Identify which cell holds the provided text, then report its (x, y) central coordinate. 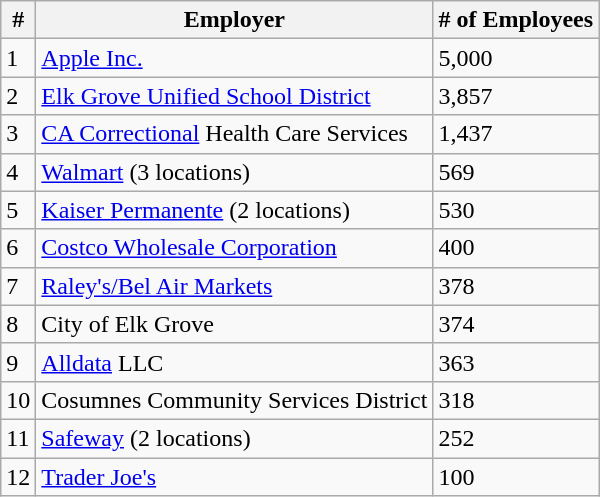
569 (516, 172)
1,437 (516, 134)
Cosumnes Community Services District (234, 400)
4 (18, 172)
3 (18, 134)
400 (516, 248)
374 (516, 324)
1 (18, 58)
# of Employees (516, 20)
Elk Grove Unified School District (234, 96)
9 (18, 362)
Trader Joe's (234, 477)
Apple Inc. (234, 58)
6 (18, 248)
Alldata LLC (234, 362)
8 (18, 324)
378 (516, 286)
318 (516, 400)
100 (516, 477)
Costco Wholesale Corporation (234, 248)
CA Correctional Health Care Services (234, 134)
Walmart (3 locations) (234, 172)
11 (18, 438)
252 (516, 438)
5 (18, 210)
Safeway (2 locations) (234, 438)
10 (18, 400)
# (18, 20)
363 (516, 362)
5,000 (516, 58)
Employer (234, 20)
Kaiser Permanente (2 locations) (234, 210)
City of Elk Grove (234, 324)
12 (18, 477)
Raley's/Bel Air Markets (234, 286)
3,857 (516, 96)
2 (18, 96)
530 (516, 210)
7 (18, 286)
